Determine the (x, y) coordinate at the center of the cell enclosing the given text.  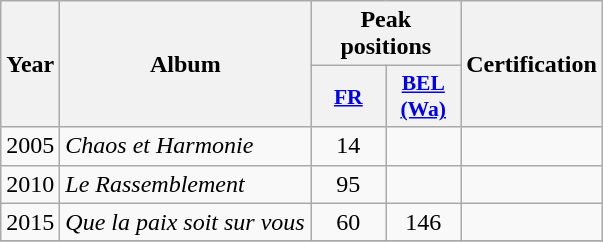
14 (348, 146)
Certification (532, 64)
2010 (30, 184)
Chaos et Harmonie (186, 146)
Year (30, 64)
60 (348, 222)
Que la paix soit sur vous (186, 222)
2015 (30, 222)
2005 (30, 146)
95 (348, 184)
Peak positions (386, 34)
Le Rassemblement (186, 184)
FR (348, 96)
Album (186, 64)
BEL (Wa) (424, 96)
146 (424, 222)
